Extract the [X, Y] coordinate from the center of the cell holding the provided text.  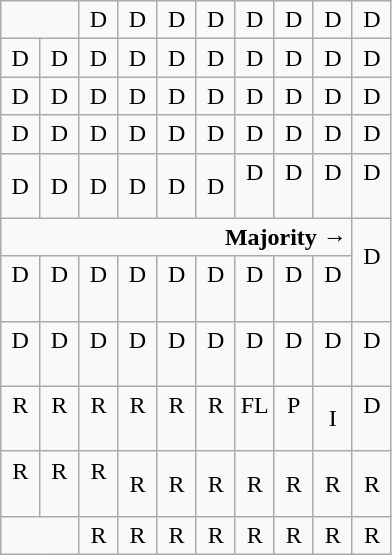
Majority → [177, 237]
FL [254, 418]
P [294, 418]
I [332, 418]
